Capture the cell that displays the provided text and extract its [x, y] central coordinate. 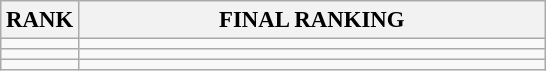
FINAL RANKING [312, 20]
RANK [40, 20]
